Locate the cell with the specified text and output its (x, y) center coordinate. 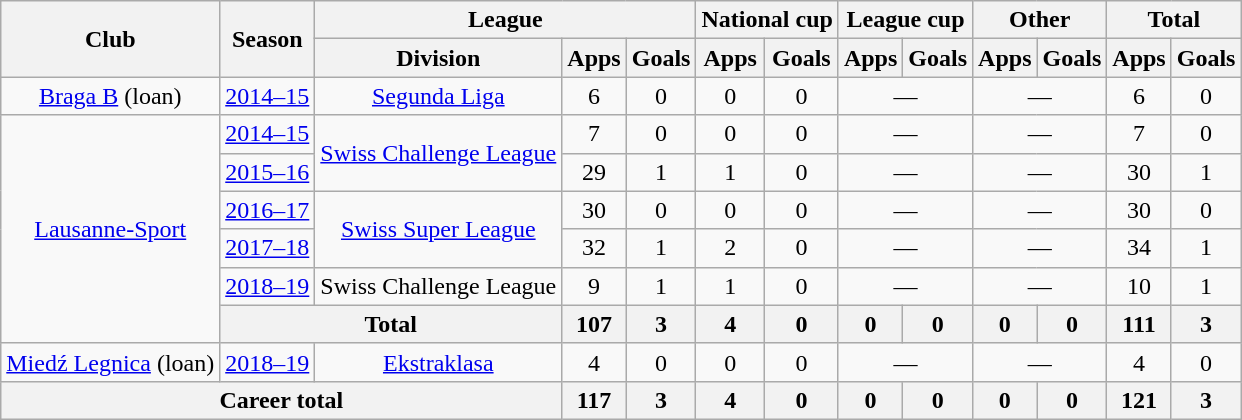
111 (1139, 324)
Miedź Legnica (loan) (110, 362)
Ekstraklasa (438, 362)
Division (438, 58)
2 (730, 248)
2017–18 (268, 248)
117 (594, 400)
9 (594, 286)
League (506, 20)
29 (594, 172)
National cup (767, 20)
Segunda Liga (438, 96)
107 (594, 324)
2015–16 (268, 172)
2016–17 (268, 210)
Season (268, 39)
League cup (905, 20)
121 (1139, 400)
34 (1139, 248)
Other (1040, 20)
Club (110, 39)
Braga B (loan) (110, 96)
Lausanne-Sport (110, 229)
Swiss Super League (438, 229)
32 (594, 248)
10 (1139, 286)
Career total (282, 400)
